For the text-containing cell, return its midpoint in (x, y) coordinate format. 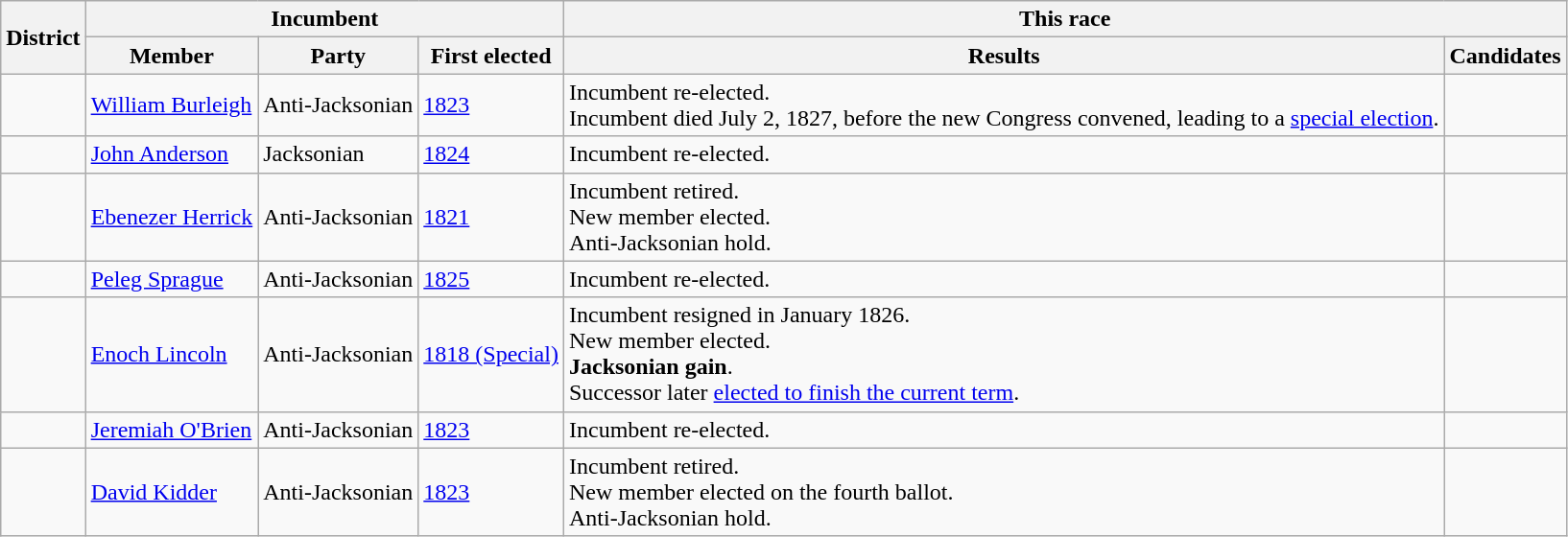
Jacksonian (338, 154)
Party (338, 56)
Candidates (1505, 56)
Incumbent resigned in January 1826.New member elected.Jacksonian gain.Successor later elected to finish the current term. (1004, 355)
Incumbent re-elected.Incumbent died July 2, 1827, before the new Congress convened, leading to a special election. (1004, 105)
This race (1065, 19)
Enoch Lincoln (172, 355)
First elected (491, 56)
1821 (491, 217)
1825 (491, 279)
William Burleigh (172, 105)
1824 (491, 154)
Ebenezer Herrick (172, 217)
David Kidder (172, 492)
Incumbent (324, 19)
John Anderson (172, 154)
Incumbent retired.New member elected. Anti-Jacksonian hold. (1004, 217)
District (43, 37)
Member (172, 56)
Jeremiah O'Brien (172, 430)
Incumbent retired.New member elected on the fourth ballot. Anti-Jacksonian hold. (1004, 492)
Results (1004, 56)
1818 (Special) (491, 355)
Peleg Sprague (172, 279)
